Provide the (x, y) coordinate of the cell's center where the given text is located.  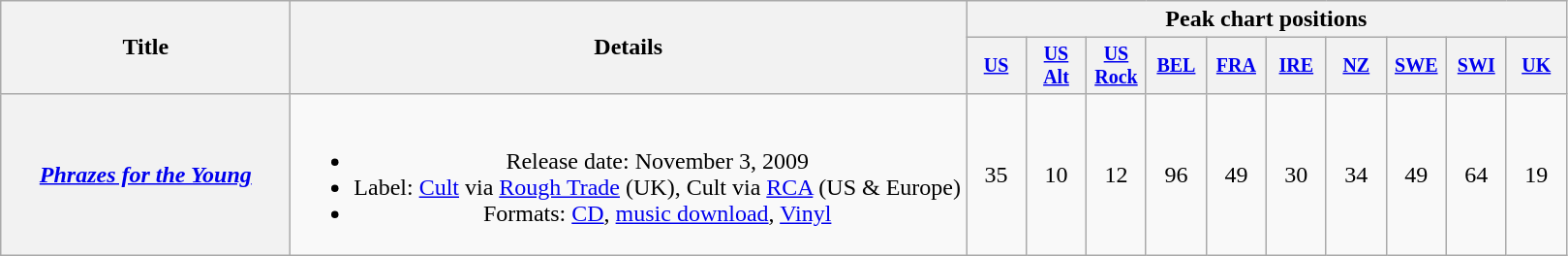
34 (1356, 175)
US Rock (1116, 66)
Details (629, 48)
12 (1116, 175)
30 (1296, 175)
Phrazes for the Young (145, 175)
64 (1476, 175)
NZ (1356, 66)
SWI (1476, 66)
Release date: November 3, 2009Label: Cult via Rough Trade (UK), Cult via RCA (US & Europe)Formats: CD, music download, Vinyl (629, 175)
35 (997, 175)
SWE (1416, 66)
IRE (1296, 66)
USAlt (1056, 66)
Peak chart positions (1267, 19)
19 (1536, 175)
Title (145, 48)
10 (1056, 175)
96 (1176, 175)
BEL (1176, 66)
US (997, 66)
UK (1536, 66)
FRA (1236, 66)
